Detect which cell encompasses the target text, then output its [x, y] center coordinate. 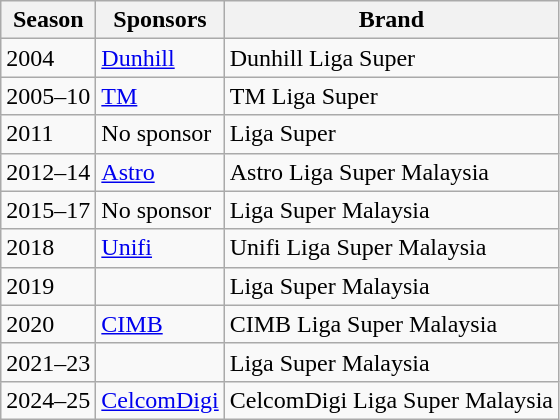
CIMB [160, 324]
2011 [48, 134]
TM [160, 96]
2020 [48, 324]
Season [48, 20]
CelcomDigi Liga Super Malaysia [391, 400]
Dunhill [160, 58]
Liga Super [391, 134]
2018 [48, 248]
2019 [48, 286]
2005–10 [48, 96]
Unifi Liga Super Malaysia [391, 248]
CIMB Liga Super Malaysia [391, 324]
2012–14 [48, 172]
Unifi [160, 248]
CelcomDigi [160, 400]
2024–25 [48, 400]
TM Liga Super [391, 96]
Astro Liga Super Malaysia [391, 172]
Brand [391, 20]
2021–23 [48, 362]
Sponsors [160, 20]
2004 [48, 58]
Astro [160, 172]
2015–17 [48, 210]
Dunhill Liga Super [391, 58]
